Return the (x, y) coordinate for the center point of the cell that contains the specified text.  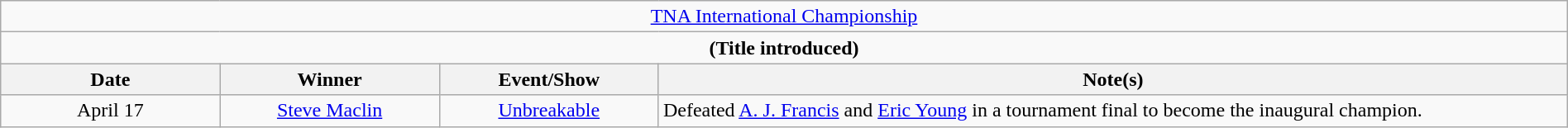
TNA International Championship (784, 17)
Unbreakable (549, 111)
Date (111, 79)
(Title introduced) (784, 48)
Steve Maclin (329, 111)
Winner (329, 79)
Event/Show (549, 79)
Defeated A. J. Francis and Eric Young in a tournament final to become the inaugural champion. (1113, 111)
Note(s) (1113, 79)
April 17 (111, 111)
